From the cell containing the given text, extract its center point as [X, Y] coordinate. 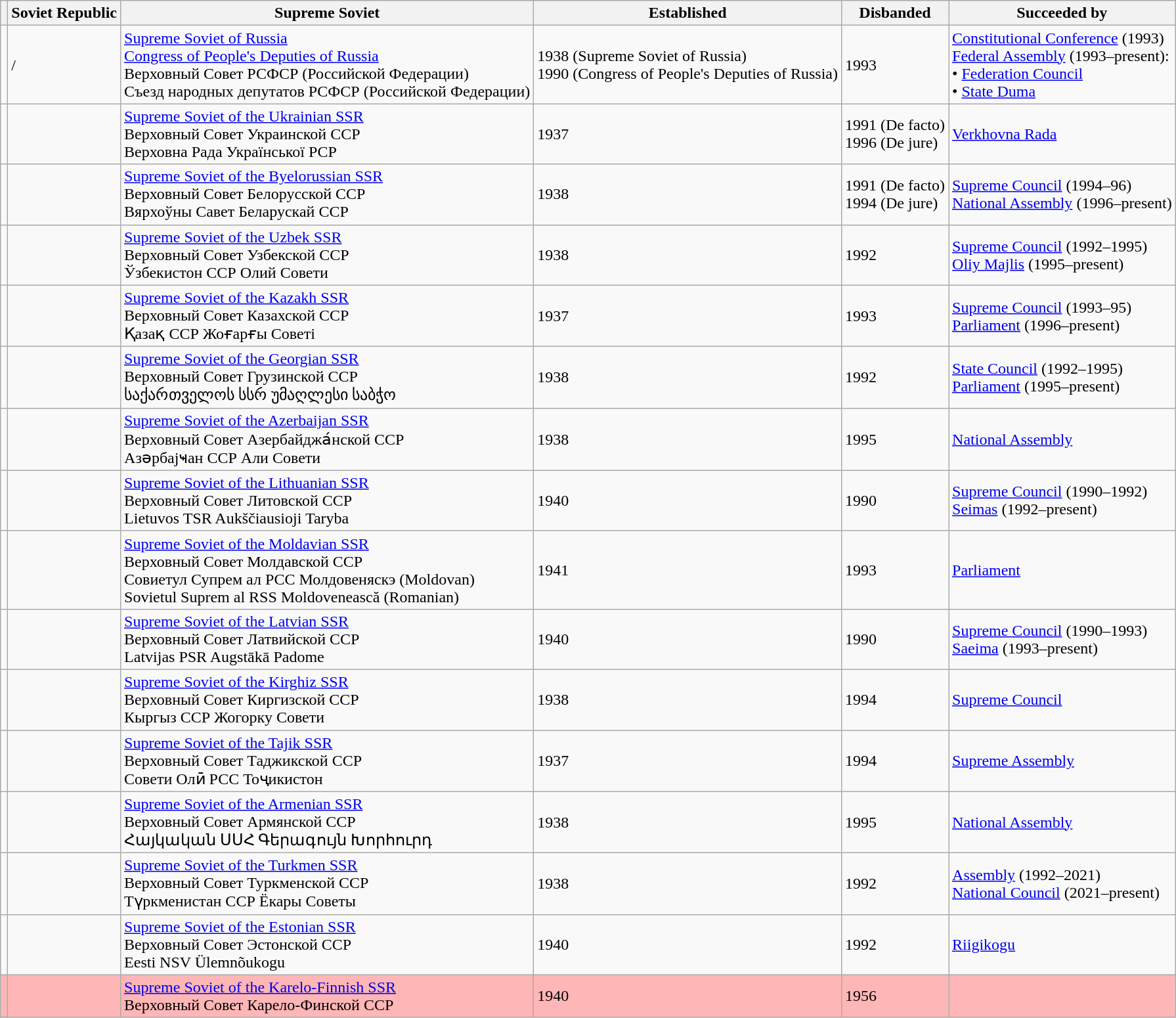
Supreme Soviet of the Kazakh SSRВерховный Совет Казахской ССР Қазақ ССР Жоғарғы Советі [327, 316]
Soviet Republic [64, 13]
Riigikogu [1062, 944]
Supreme Soviet of the Ukrainian SSRВерховный Совет Украинской ССР Верховна Рада Української РСР [327, 134]
Supreme Council (1994–96) National Assembly (1996–present) [1062, 194]
Supreme Council (1990–1992) Seimas (1992–present) [1062, 500]
1991 (De facto)1994 (De jure) [896, 194]
Supreme Assembly [1062, 761]
1956 [896, 996]
Supreme Soviet of the Kirghiz SSRВерховный Совет Киргизской ССР Кыргыз ССР Жогорку Совети [327, 699]
Supreme Council (1992–1995) Oliy Majlis (1995–present) [1062, 255]
Assembly (1992–2021) National Council (2021–present) [1062, 884]
Verkhovna Rada [1062, 134]
Supreme Council (1993–95) Parliament (1996–present) [1062, 316]
1941 [688, 570]
1991 (De facto)1996 (De jure) [896, 134]
Supreme Soviet of the Uzbek SSRВерховный Совет Узбекской ССР Ўзбекистон ССР Олий Совети [327, 255]
Supreme Soviet of the Byelorussian SSRВерховный Совет Белорусской ССР Вярхоўны Савет Беларускай ССР [327, 194]
Supreme Soviet of the Tajik SSRВерховный Совет Таджикской ССР Совети Олӣ РСС Тоҷикистон [327, 761]
1938 (Supreme Soviet of Russia)1990 (Congress of People's Deputies of Russia) [688, 64]
Established [688, 13]
Disbanded [896, 13]
Supreme Soviet of the Karelo-Finnish SSRВерховный Совет Карело-Финской ССР [327, 996]
Supreme Council [1062, 699]
Succeeded by [1062, 13]
Supreme Soviet of the Lithuanian SSRВерховный Совет Литовской ССР Lietuvos TSR Aukščiausioji Taryba [327, 500]
Parliament [1062, 570]
Constitutional Conference (1993) Federal Assembly (1993–present):• Federation Council• State Duma [1062, 64]
Supreme Soviet of the Azerbaijan SSRВерховный Совет Азербайджа́нской ССР Азәрбаjҹан ССР Али Совети [327, 439]
Supreme Soviet of the Latvian SSRВерховный Совет Латвийской ССР Latvijas PSR Augstākā Padome [327, 639]
Supreme Soviet of the Armenian SSRВерховный Совет Армянской ССР Հայկական ՍՍՀ Գերագույն Խորհուրդ [327, 822]
Supreme Soviet of the Georgian SSRВерховный Совет Грузинской ССР საქართველოს სსრ უმაღლესი საბჭო [327, 378]
Supreme Soviet [327, 13]
State Council (1992–1995) Parliament (1995–present) [1062, 378]
Supreme Soviet of the Turkmen SSRВерховный Совет Туркменской ССР Түркменистан ССР Ёкары Советы [327, 884]
Supreme Council (1990–1993) Saeima (1993–present) [1062, 639]
/ [64, 64]
Supreme Soviet of the Estonian SSRВерховный Совет Эстонской ССР Eesti NSV Ülemnõukogu [327, 944]
